Locate the cell with the specified text and output its [X, Y] center coordinate. 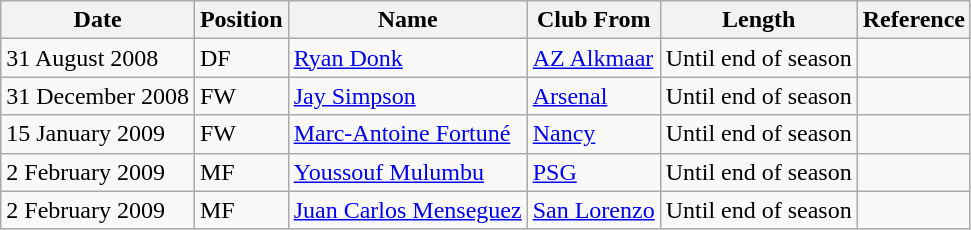
Club From [594, 20]
15 January 2009 [98, 134]
DF [241, 58]
Juan Carlos Menseguez [408, 210]
Jay Simpson [408, 96]
San Lorenzo [594, 210]
Name [408, 20]
31 August 2008 [98, 58]
Arsenal [594, 96]
Date [98, 20]
31 December 2008 [98, 96]
Marc-Antoine Fortuné [408, 134]
Youssouf Mulumbu [408, 172]
Position [241, 20]
Reference [914, 20]
Length [758, 20]
PSG [594, 172]
AZ Alkmaar [594, 58]
Ryan Donk [408, 58]
Nancy [594, 134]
